From the cell containing the given text, extract its center point as (X, Y) coordinate. 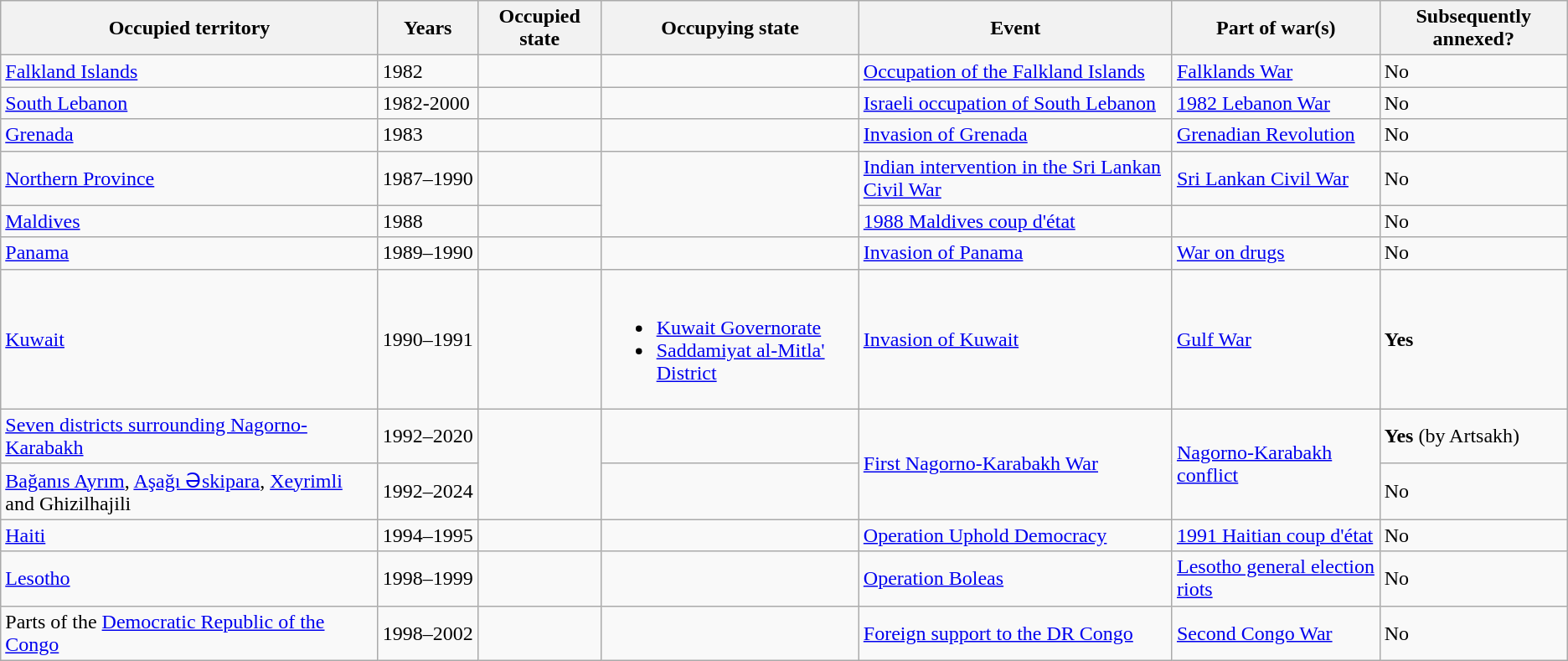
War on drugs (1276, 253)
Occupied state (539, 28)
Lesotho general election riots (1276, 578)
Israeli occupation of South Lebanon (1015, 103)
Operation Boleas (1015, 578)
Haiti (189, 535)
Occupation of the Falkland Islands (1015, 71)
Event (1015, 28)
Yes (by Artsakh) (1473, 436)
1982-2000 (427, 103)
Lesotho (189, 578)
1982 (427, 71)
Second Congo War (1276, 633)
Foreign support to the DR Congo (1015, 633)
Invasion of Grenada (1015, 135)
Northern Province (189, 178)
Operation Uphold Democracy (1015, 535)
First Nagorno-Karabakh War (1015, 464)
Years (427, 28)
South Lebanon (189, 103)
Subsequently annexed? (1473, 28)
Occupying state (730, 28)
1991 Haitian coup d'état (1276, 535)
Yes (1473, 338)
1989–1990 (427, 253)
1992–2024 (427, 491)
1994–1995 (427, 535)
Falklands War (1276, 71)
Grenada (189, 135)
Seven districts surrounding Nagorno-Karabakh (189, 436)
Nagorno-Karabakh conflict (1276, 464)
Maldives (189, 221)
Kuwait GovernorateSaddamiyat al-Mitla' District (730, 338)
Kuwait (189, 338)
1998–2002 (427, 633)
1990–1991 (427, 338)
Invasion of Kuwait (1015, 338)
1987–1990 (427, 178)
1998–1999 (427, 578)
Part of war(s) (1276, 28)
Parts of the Democratic Republic of the Congo (189, 633)
1988 Maldives coup d'état (1015, 221)
Sri Lankan Civil War (1276, 178)
1988 (427, 221)
1992–2020 (427, 436)
1983 (427, 135)
Grenadian Revolution (1276, 135)
Gulf War (1276, 338)
Indian intervention in the Sri Lankan Civil War (1015, 178)
Bağanıs Ayrım, Aşağı Əskipara, Xeyrimli and Ghizilhajili (189, 491)
Falkland Islands (189, 71)
Panama (189, 253)
Invasion of Panama (1015, 253)
1982 Lebanon War (1276, 103)
Occupied territory (189, 28)
